Find where the given text appears and provide that cell's center as [X, Y] coordinate. 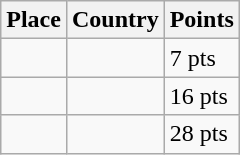
28 pts [202, 134]
16 pts [202, 96]
Country [115, 20]
7 pts [202, 58]
Points [202, 20]
Place [34, 20]
